Identify which cell holds the provided text, then report its (X, Y) central coordinate. 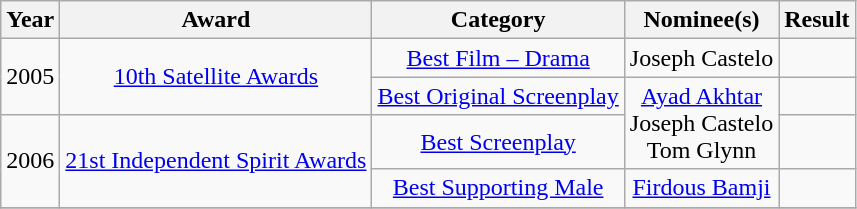
Nominee(s) (701, 20)
Award (216, 20)
Firdous Bamji (701, 188)
Year (30, 20)
Best Screenplay (498, 142)
Ayad Akhtar Joseph Castelo Tom Glynn (701, 123)
10th Satellite Awards (216, 77)
Best Supporting Male (498, 188)
Result (817, 20)
Best Film – Drama (498, 58)
2005 (30, 77)
Category (498, 20)
Best Original Screenplay (498, 96)
Joseph Castelo (701, 58)
2006 (30, 161)
21st Independent Spirit Awards (216, 161)
